Find where the given text appears and provide that cell's center as (X, Y) coordinate. 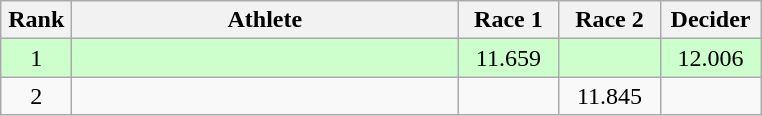
11.659 (508, 58)
2 (36, 96)
11.845 (610, 96)
Race 2 (610, 20)
Race 1 (508, 20)
1 (36, 58)
Athlete (265, 20)
12.006 (710, 58)
Rank (36, 20)
Decider (710, 20)
